Extract the [X, Y] coordinate from the center of the cell holding the provided text.  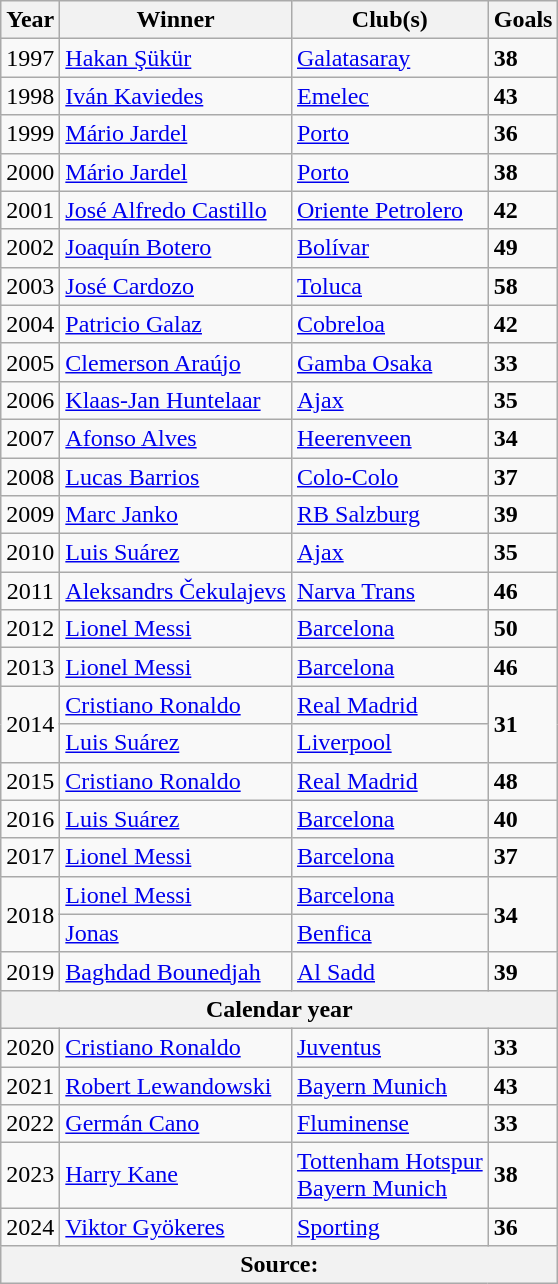
1998 [30, 96]
Oriente Petrolero [390, 210]
2009 [30, 515]
2005 [30, 362]
Aleksandrs Čekulajevs [176, 591]
2011 [30, 591]
Toluca [390, 286]
2024 [30, 1227]
31 [523, 724]
Winner [176, 20]
Bolívar [390, 248]
2015 [30, 781]
2020 [30, 1047]
50 [523, 629]
Heerenveen [390, 438]
Iván Kaviedes [176, 96]
Bayern Munich [390, 1085]
Viktor Gyökeres [176, 1227]
Fluminense [390, 1124]
Joaquín Botero [176, 248]
2008 [30, 477]
Klaas-Jan Huntelaar [176, 400]
Tottenham Hotspur Bayern Munich [390, 1176]
Germán Cano [176, 1124]
2003 [30, 286]
2021 [30, 1085]
40 [523, 819]
Goals [523, 20]
Colo-Colo [390, 477]
2007 [30, 438]
Lucas Barrios [176, 477]
Hakan Şükür [176, 58]
Sporting [390, 1227]
2023 [30, 1176]
Galatasaray [390, 58]
2013 [30, 667]
2018 [30, 914]
Robert Lewandowski [176, 1085]
1999 [30, 134]
Benfica [390, 933]
2010 [30, 553]
Narva Trans [390, 591]
Club(s) [390, 20]
Source: [280, 1265]
Marc Janko [176, 515]
RB Salzburg [390, 515]
49 [523, 248]
2016 [30, 819]
48 [523, 781]
Liverpool [390, 743]
José Cardozo [176, 286]
Cobreloa [390, 324]
Gamba Osaka [390, 362]
2001 [30, 210]
2006 [30, 400]
2017 [30, 857]
2000 [30, 172]
2014 [30, 724]
Patricio Galaz [176, 324]
2004 [30, 324]
1997 [30, 58]
Clemerson Araújo [176, 362]
Emelec [390, 96]
58 [523, 286]
2022 [30, 1124]
Year [30, 20]
2019 [30, 971]
Juventus [390, 1047]
Baghdad Bounedjah [176, 971]
Al Sadd [390, 971]
2002 [30, 248]
Harry Kane [176, 1176]
José Alfredo Castillo [176, 210]
2012 [30, 629]
Jonas [176, 933]
Calendar year [280, 1009]
Afonso Alves [176, 438]
